Scan for the cell matching the given text and deliver its (x, y) coordinate at center. 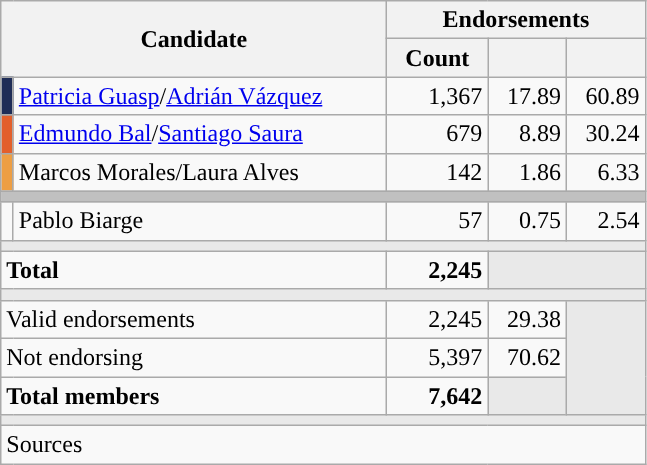
70.62 (528, 357)
Not endorsing (194, 357)
57 (438, 221)
Candidate (194, 39)
Count (438, 58)
Total (194, 270)
0.75 (528, 221)
679 (438, 134)
60.89 (606, 96)
5,397 (438, 357)
Patricia Guasp/Adrián Vázquez (200, 96)
17.89 (528, 96)
8.89 (528, 134)
Sources (323, 445)
2.54 (606, 221)
Edmundo Bal/Santiago Saura (200, 134)
Valid endorsements (194, 319)
Endorsements (516, 20)
Pablo Biarge (200, 221)
6.33 (606, 172)
Marcos Morales/Laura Alves (200, 172)
1.86 (528, 172)
142 (438, 172)
Total members (194, 395)
1,367 (438, 96)
29.38 (528, 319)
30.24 (606, 134)
7,642 (438, 395)
